Find where the given text appears and provide that cell's center as (X, Y) coordinate. 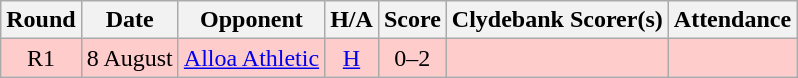
Attendance (732, 20)
Clydebank Scorer(s) (557, 20)
H/A (352, 20)
Round (41, 20)
H (352, 58)
Date (130, 20)
0–2 (412, 58)
R1 (41, 58)
Score (412, 20)
Opponent (251, 20)
8 August (130, 58)
Alloa Athletic (251, 58)
